Identify which cell holds the provided text, then report its (x, y) central coordinate. 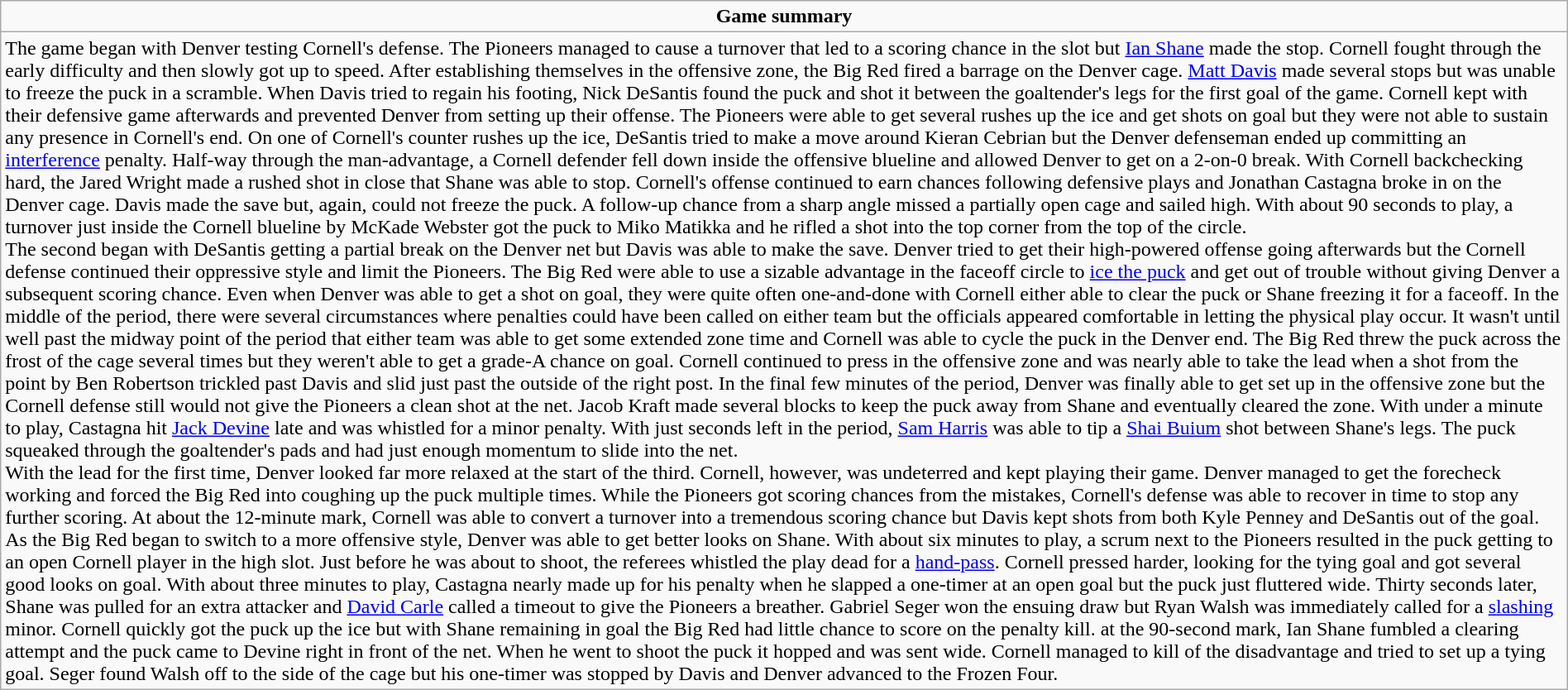
Game summary (784, 17)
